Return the (X, Y) coordinate for the center point of the cell that contains the specified text.  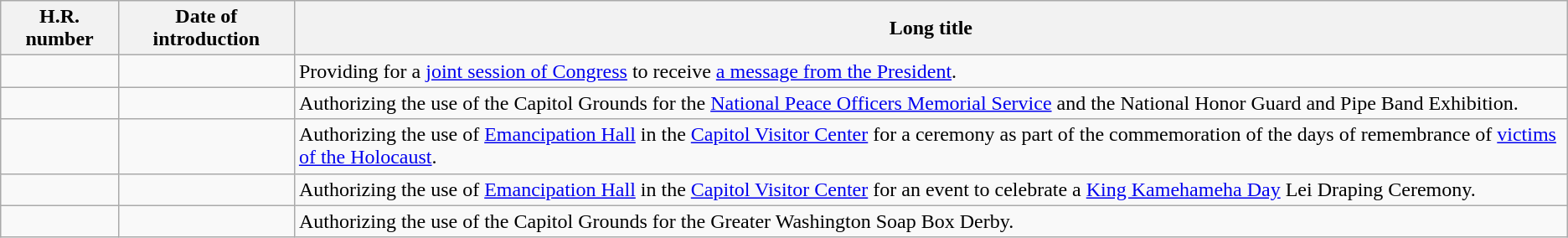
Authorizing the use of Emancipation Hall in the Capitol Visitor Center for an event to celebrate a King Kamehameha Day Lei Draping Ceremony. (931, 189)
Authorizing the use of the Capitol Grounds for the Greater Washington Soap Box Derby. (931, 221)
Date of introduction (206, 28)
Long title (931, 28)
Authorizing the use of the Capitol Grounds for the National Peace Officers Memorial Service and the National Honor Guard and Pipe Band Exhibition. (931, 103)
H.R. number (60, 28)
Providing for a joint session of Congress to receive a message from the President. (931, 71)
